Output the (X, Y) coordinate of the center of the cell containing the given text.  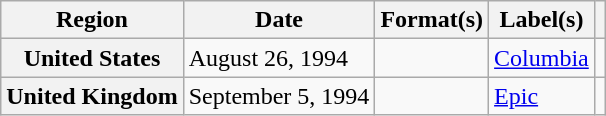
September 5, 1994 (279, 96)
August 26, 1994 (279, 58)
United Kingdom (92, 96)
Label(s) (542, 20)
Region (92, 20)
United States (92, 58)
Date (279, 20)
Columbia (542, 58)
Epic (542, 96)
Format(s) (432, 20)
